Identify which cell holds the provided text, then report its (X, Y) central coordinate. 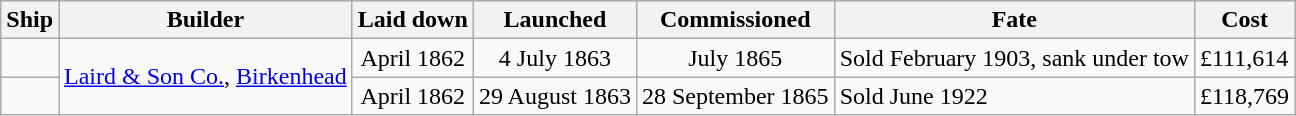
Fate (1014, 20)
£118,769 (1244, 96)
28 September 1865 (735, 96)
Builder (206, 20)
Cost (1244, 20)
Laird & Son Co., Birkenhead (206, 77)
Laid down (412, 20)
Ship (30, 20)
Commissioned (735, 20)
29 August 1863 (554, 96)
4 July 1863 (554, 58)
July 1865 (735, 58)
Sold February 1903, sank under tow (1014, 58)
Sold June 1922 (1014, 96)
£111,614 (1244, 58)
Launched (554, 20)
